Pinpoint the cell where the given text exists, returning its (X, Y) midpoint coordinate. 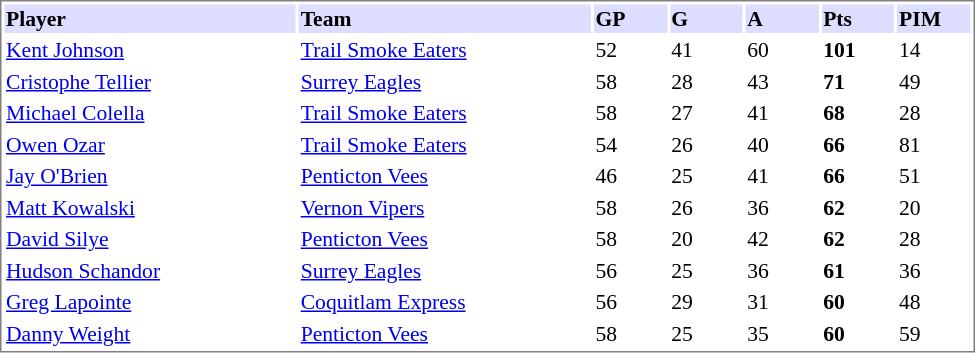
David Silye (150, 239)
43 (782, 82)
Team (445, 18)
61 (858, 270)
Michael Colella (150, 113)
Jay O'Brien (150, 176)
54 (630, 144)
G (706, 18)
81 (934, 144)
Danny Weight (150, 334)
29 (706, 302)
A (782, 18)
71 (858, 82)
GP (630, 18)
68 (858, 113)
Vernon Vipers (445, 208)
101 (858, 50)
Owen Ozar (150, 144)
40 (782, 144)
14 (934, 50)
49 (934, 82)
PIM (934, 18)
52 (630, 50)
Player (150, 18)
Kent Johnson (150, 50)
Greg Lapointe (150, 302)
59 (934, 334)
35 (782, 334)
Matt Kowalski (150, 208)
31 (782, 302)
Pts (858, 18)
42 (782, 239)
51 (934, 176)
Coquitlam Express (445, 302)
48 (934, 302)
Hudson Schandor (150, 270)
Cristophe Tellier (150, 82)
46 (630, 176)
27 (706, 113)
